Capture the cell that displays the provided text and extract its (X, Y) central coordinate. 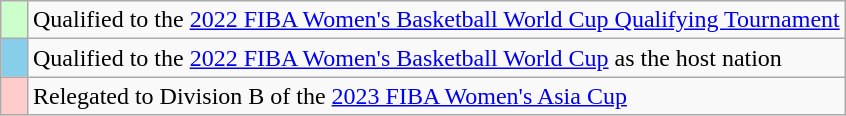
Qualified to the 2022 FIBA Women's Basketball World Cup Qualifying Tournament (436, 20)
Relegated to Division B of the 2023 FIBA Women's Asia Cup (436, 96)
Qualified to the 2022 FIBA Women's Basketball World Cup as the host nation (436, 58)
